Extract the [X, Y] coordinate from the center of the cell holding the provided text.  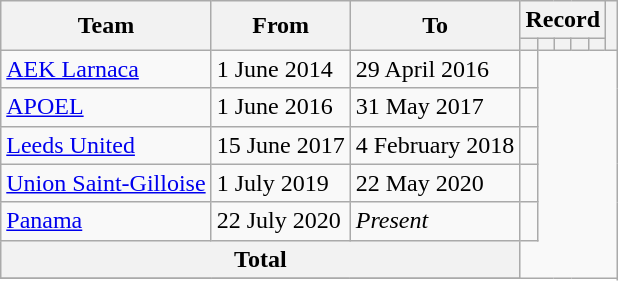
1 June 2016 [280, 107]
29 April 2016 [435, 69]
4 February 2018 [435, 145]
22 May 2020 [435, 183]
31 May 2017 [435, 107]
Panama [106, 221]
Total [260, 259]
To [435, 26]
Team [106, 26]
1 July 2019 [280, 183]
Union Saint-Gilloise [106, 183]
Record [563, 20]
15 June 2017 [280, 145]
From [280, 26]
Leeds United [106, 145]
Present [435, 221]
1 June 2014 [280, 69]
22 July 2020 [280, 221]
AEK Larnaca [106, 69]
APOEL [106, 107]
